Search for the cell housing the specified text and yield its [x, y] center coordinate. 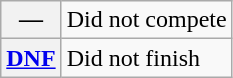
Did not compete [146, 20]
Did not finish [146, 58]
DNF [31, 58]
— [31, 20]
